Pinpoint the cell where the given text exists, returning its (X, Y) midpoint coordinate. 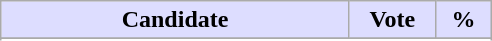
Vote (392, 20)
Candidate (176, 20)
% (463, 20)
